For the text-containing cell, return its midpoint in (X, Y) coordinate format. 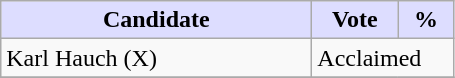
Acclaimed (383, 58)
Vote (355, 20)
Karl Hauch (X) (156, 58)
Candidate (156, 20)
% (426, 20)
